Pinpoint the cell where the given text exists, returning its [x, y] midpoint coordinate. 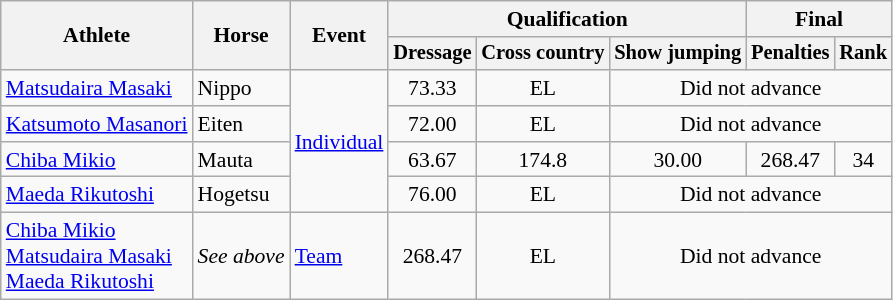
76.00 [432, 195]
30.00 [678, 160]
Maeda Rikutoshi [97, 195]
Team [340, 256]
73.33 [432, 88]
Show jumping [678, 54]
Individual [340, 141]
34 [863, 160]
Penalties [790, 54]
Hogetsu [242, 195]
Matsudaira Masaki [97, 88]
Nippo [242, 88]
72.00 [432, 124]
Eiten [242, 124]
Rank [863, 54]
63.67 [432, 160]
Final [819, 19]
174.8 [542, 160]
Event [340, 36]
Athlete [97, 36]
Katsumoto Masanori [97, 124]
Mauta [242, 160]
Dressage [432, 54]
Chiba Mikio [97, 160]
Horse [242, 36]
See above [242, 256]
Chiba MikioMatsudaira MasakiMaeda Rikutoshi [97, 256]
Cross country [542, 54]
Qualification [567, 19]
